Locate the cell with the specified text and output its (x, y) center coordinate. 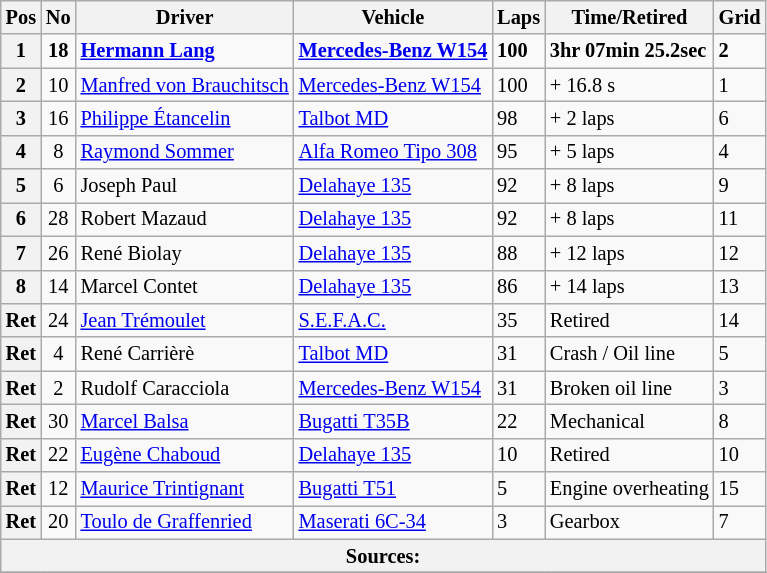
Pos (21, 17)
Maserati 6C-34 (394, 522)
Eugène Chaboud (185, 455)
Hermann Lang (185, 51)
Alfa Romeo Tipo 308 (394, 152)
+ 5 laps (630, 152)
98 (518, 118)
Maurice Trintignant (185, 489)
+ 12 laps (630, 253)
Marcel Balsa (185, 421)
+ 16.8 s (630, 85)
11 (740, 219)
15 (740, 489)
+ 14 laps (630, 287)
20 (58, 522)
Manfred von Brauchitsch (185, 85)
18 (58, 51)
28 (58, 219)
Joseph Paul (185, 186)
26 (58, 253)
Broken oil line (630, 388)
24 (58, 320)
Vehicle (394, 17)
16 (58, 118)
88 (518, 253)
S.E.F.A.C. (394, 320)
Sources: (384, 556)
Time/Retired (630, 17)
86 (518, 287)
13 (740, 287)
+ 2 laps (630, 118)
Crash / Oil line (630, 354)
Driver (185, 17)
Grid (740, 17)
35 (518, 320)
Gearbox (630, 522)
Raymond Sommer (185, 152)
Philippe Étancelin (185, 118)
3hr 07min 25.2sec (630, 51)
Robert Mazaud (185, 219)
No (58, 17)
Bugatti T35B (394, 421)
René Biolay (185, 253)
Laps (518, 17)
René Carrièrè (185, 354)
Rudolf Caracciola (185, 388)
95 (518, 152)
Toulo de Graffenried (185, 522)
Jean Trémoulet (185, 320)
Engine overheating (630, 489)
Mechanical (630, 421)
30 (58, 421)
9 (740, 186)
Marcel Contet (185, 287)
Bugatti T51 (394, 489)
